Determine the [x, y] coordinate at the center of the cell enclosing the given text.  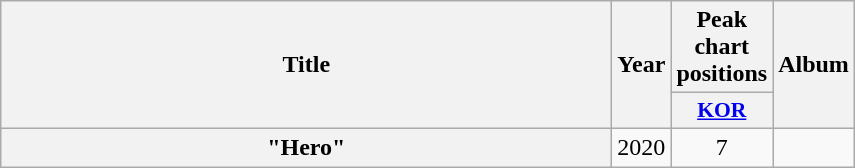
2020 [642, 147]
7 [722, 147]
Year [642, 65]
Peak chart positions [722, 47]
Title [306, 65]
KOR [722, 111]
Album [814, 65]
"Hero" [306, 147]
